Search for the cell housing the specified text and yield its (x, y) center coordinate. 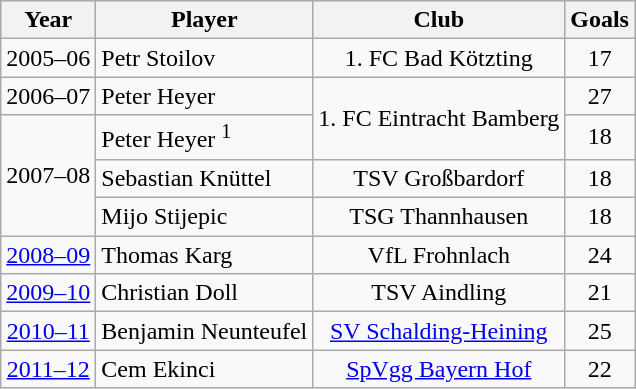
1. FC Bad Kötzting (439, 58)
Peter Heyer 1 (204, 138)
Mijo Stijepic (204, 217)
TSG Thannhausen (439, 217)
2006–07 (48, 96)
Club (439, 20)
22 (600, 369)
TSV Aindling (439, 293)
Cem Ekinci (204, 369)
SV Schalding-Heining (439, 331)
17 (600, 58)
Christian Doll (204, 293)
TSV Großbardorf (439, 178)
2009–10 (48, 293)
Sebastian Knüttel (204, 178)
Thomas Karg (204, 255)
Year (48, 20)
24 (600, 255)
1. FC Eintracht Bamberg (439, 118)
2010–11 (48, 331)
SpVgg Bayern Hof (439, 369)
Goals (600, 20)
2007–08 (48, 176)
2008–09 (48, 255)
25 (600, 331)
VfL Frohnlach (439, 255)
27 (600, 96)
2011–12 (48, 369)
Peter Heyer (204, 96)
21 (600, 293)
Benjamin Neunteufel (204, 331)
Player (204, 20)
Petr Stoilov (204, 58)
2005–06 (48, 58)
